Pinpoint the cell where the given text exists, returning its [X, Y] midpoint coordinate. 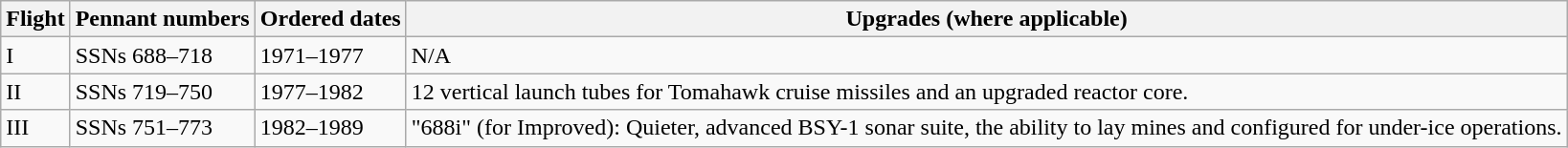
Flight [35, 19]
II [35, 92]
III [35, 128]
SSNs 719–750 [163, 92]
12 vertical launch tubes for Tomahawk cruise missiles and an upgraded reactor core. [986, 92]
1977–1982 [330, 92]
N/A [986, 55]
1982–1989 [330, 128]
1971–1977 [330, 55]
Upgrades (where applicable) [986, 19]
SSNs 751–773 [163, 128]
SSNs 688–718 [163, 55]
"688i" (for Improved): Quieter, advanced BSY-1 sonar suite, the ability to lay mines and configured for under-ice operations. [986, 128]
Ordered dates [330, 19]
Pennant numbers [163, 19]
I [35, 55]
